Capture the cell that displays the provided text and extract its [x, y] central coordinate. 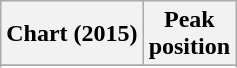
Peak position [189, 34]
Chart (2015) [72, 34]
